Capture the cell that displays the provided text and extract its [X, Y] central coordinate. 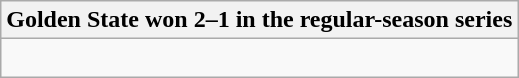
Golden State won 2–1 in the regular-season series [260, 20]
